Locate the cell with the specified text and output its [X, Y] center coordinate. 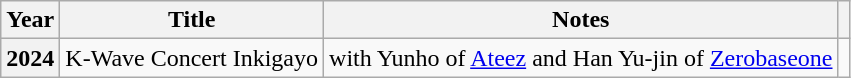
Year [30, 20]
Notes [581, 20]
K-Wave Concert Inkigayo [192, 58]
with Yunho of Ateez and Han Yu-jin of Zerobaseone [581, 58]
Title [192, 20]
2024 [30, 58]
